Pinpoint the cell where the given text exists, returning its [X, Y] midpoint coordinate. 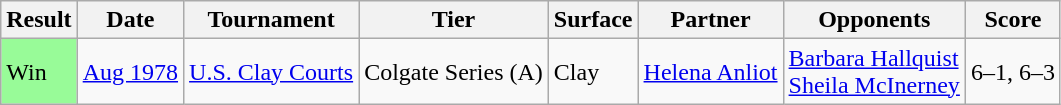
Aug 1978 [130, 72]
Score [1012, 20]
U.S. Clay Courts [272, 72]
Result [39, 20]
Date [130, 20]
Clay [593, 72]
Partner [710, 20]
Barbara Hallquist Sheila McInerney [874, 72]
Tier [454, 20]
Tournament [272, 20]
Win [39, 72]
Surface [593, 20]
6–1, 6–3 [1012, 72]
Opponents [874, 20]
Colgate Series (A) [454, 72]
Helena Anliot [710, 72]
